Pinpoint the cell where the given text exists, returning its [x, y] midpoint coordinate. 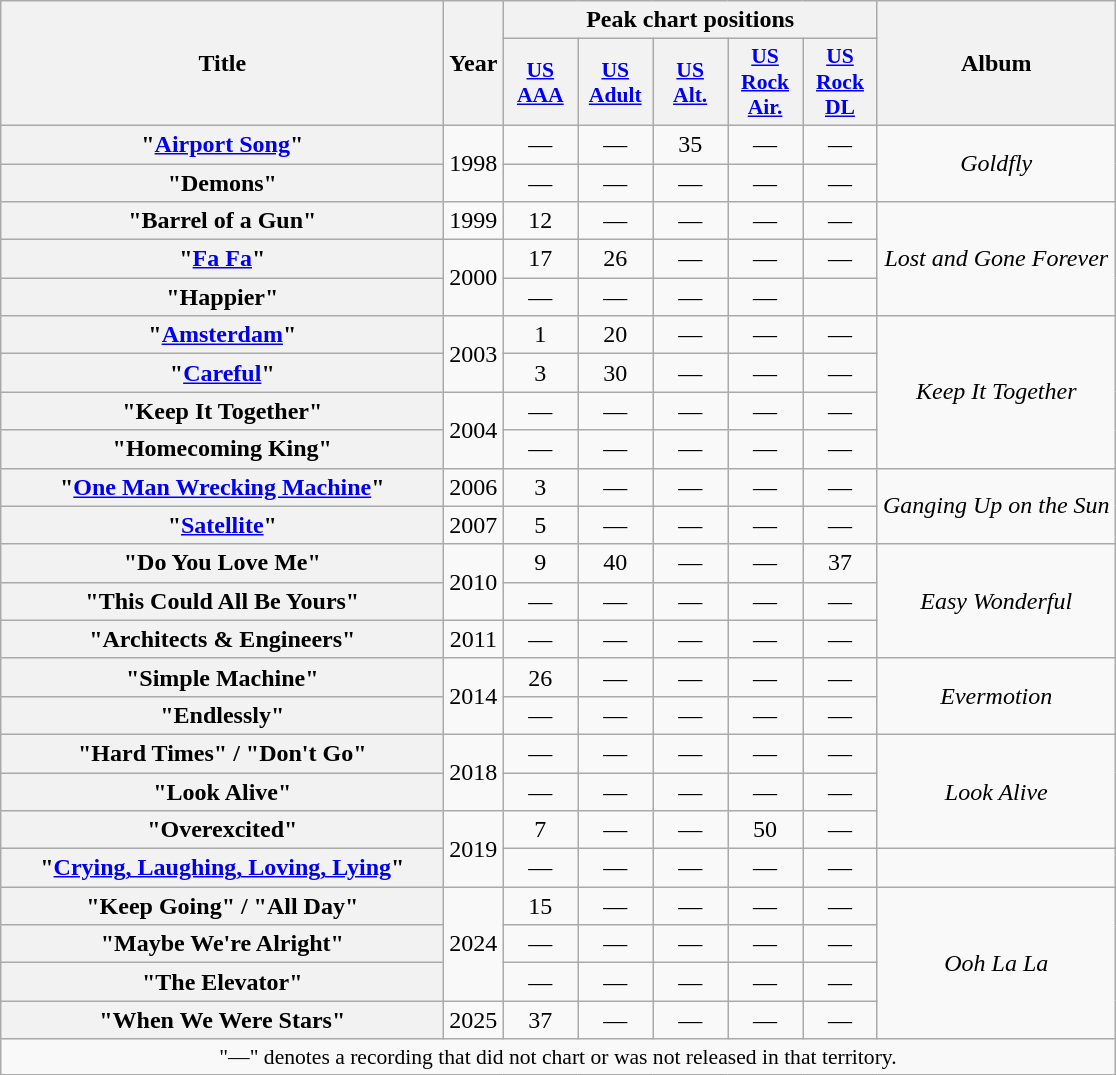
"Demons" [222, 183]
"Maybe We're Alright" [222, 944]
Ooh La La [996, 963]
2007 [474, 525]
2025 [474, 1020]
"Satellite" [222, 525]
"Keep It Together" [222, 411]
"Homecoming King" [222, 449]
2000 [474, 278]
2014 [474, 696]
"Architects & Engineers" [222, 639]
Evermotion [996, 696]
1999 [474, 221]
7 [540, 830]
"When We Were Stars" [222, 1020]
9 [540, 563]
Album [996, 64]
50 [766, 830]
Keep It Together [996, 392]
"Do You Love Me" [222, 563]
"One Man Wrecking Machine" [222, 487]
Look Alive [996, 791]
Goldfly [996, 163]
"Look Alive" [222, 791]
"Airport Song" [222, 144]
2004 [474, 430]
USAAA [540, 82]
"Happier" [222, 297]
Title [222, 64]
"Hard Times" / "Don't Go" [222, 753]
2011 [474, 639]
"Crying, Laughing, Loving, Lying" [222, 868]
"This Could All Be Yours" [222, 601]
2024 [474, 944]
"Amsterdam" [222, 335]
Peak chart positions [690, 20]
Easy Wonderful [996, 601]
USAdult [616, 82]
USRockDL [840, 82]
"—" denotes a recording that did not chart or was not released in that territory. [558, 1057]
"Fa Fa" [222, 259]
40 [616, 563]
"Keep Going" / "All Day" [222, 906]
15 [540, 906]
1998 [474, 163]
"Barrel of a Gun" [222, 221]
2018 [474, 772]
"The Elevator" [222, 982]
35 [690, 144]
USRockAir. [766, 82]
20 [616, 335]
1 [540, 335]
"Careful" [222, 373]
17 [540, 259]
"Endlessly" [222, 715]
2006 [474, 487]
"Overexcited" [222, 830]
30 [616, 373]
2003 [474, 354]
Lost and Gone Forever [996, 259]
5 [540, 525]
2010 [474, 582]
12 [540, 221]
USAlt. [690, 82]
"Simple Machine" [222, 677]
Year [474, 64]
2019 [474, 849]
Ganging Up on the Sun [996, 506]
